Determine the (x, y) coordinate at the center of the cell enclosing the given text.  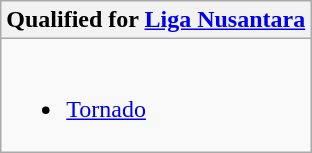
Qualified for Liga Nusantara (156, 20)
Tornado (156, 96)
